From the cell containing the given text, extract its center point as [X, Y] coordinate. 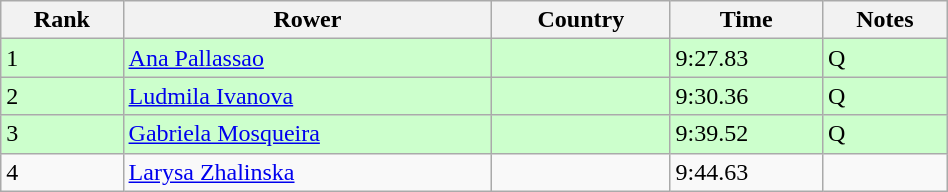
Ludmila Ivanova [308, 96]
2 [62, 96]
Rank [62, 20]
Ana Pallassao [308, 58]
Time [746, 20]
4 [62, 172]
9:39.52 [746, 134]
3 [62, 134]
Rower [308, 20]
Gabriela Mosqueira [308, 134]
Larysa Zhalinska [308, 172]
9:27.83 [746, 58]
Country [581, 20]
9:30.36 [746, 96]
1 [62, 58]
Notes [886, 20]
9:44.63 [746, 172]
